Identify which cell holds the provided text, then report its (x, y) central coordinate. 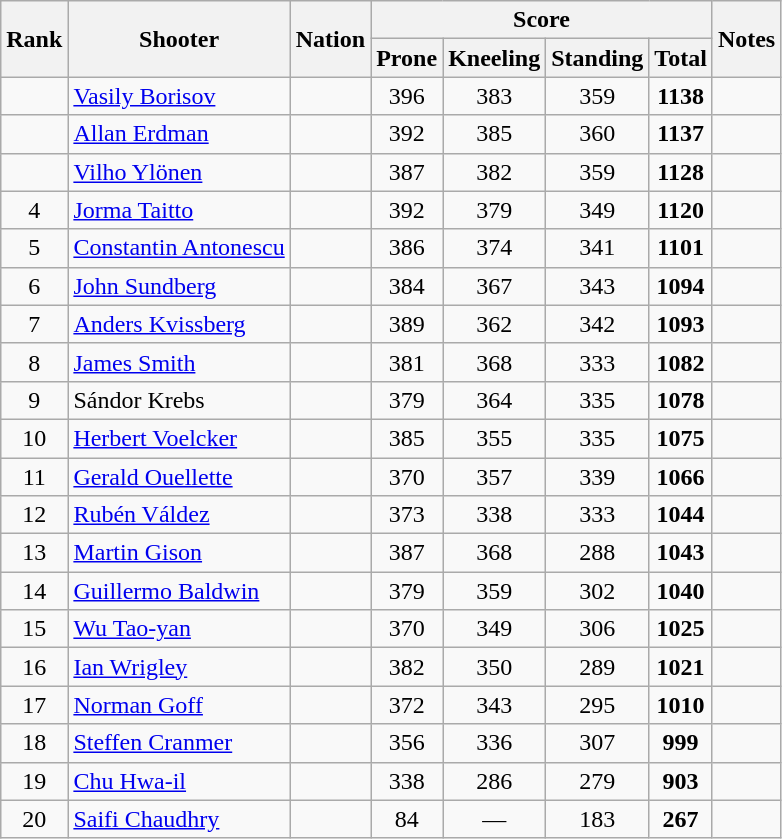
15 (34, 629)
342 (598, 324)
Martin Gison (179, 553)
386 (407, 248)
903 (681, 781)
341 (598, 248)
Total (681, 58)
Kneeling (494, 58)
Anders Kvissberg (179, 324)
20 (34, 819)
183 (598, 819)
Sándor Krebs (179, 400)
1120 (681, 210)
Rubén Váldez (179, 515)
Shooter (179, 39)
999 (681, 743)
1082 (681, 362)
389 (407, 324)
Constantin Antonescu (179, 248)
Ian Wrigley (179, 667)
10 (34, 438)
279 (598, 781)
288 (598, 553)
396 (407, 96)
1021 (681, 667)
307 (598, 743)
6 (34, 286)
1128 (681, 172)
1010 (681, 705)
373 (407, 515)
1094 (681, 286)
11 (34, 477)
1025 (681, 629)
267 (681, 819)
336 (494, 743)
Gerald Ouellette (179, 477)
1138 (681, 96)
381 (407, 362)
355 (494, 438)
5 (34, 248)
Score (542, 20)
1137 (681, 134)
295 (598, 705)
374 (494, 248)
364 (494, 400)
1044 (681, 515)
350 (494, 667)
360 (598, 134)
1093 (681, 324)
John Sundberg (179, 286)
Allan Erdman (179, 134)
Herbert Voelcker (179, 438)
Rank (34, 39)
Jorma Taitto (179, 210)
9 (34, 400)
14 (34, 591)
339 (598, 477)
1066 (681, 477)
362 (494, 324)
17 (34, 705)
16 (34, 667)
Saifi Chaudhry (179, 819)
7 (34, 324)
Vasily Borisov (179, 96)
Guillermo Baldwin (179, 591)
Steffen Cranmer (179, 743)
1078 (681, 400)
— (494, 819)
Notes (746, 39)
367 (494, 286)
1101 (681, 248)
372 (407, 705)
18 (34, 743)
12 (34, 515)
Wu Tao-yan (179, 629)
306 (598, 629)
289 (598, 667)
1075 (681, 438)
84 (407, 819)
384 (407, 286)
Prone (407, 58)
286 (494, 781)
Standing (598, 58)
356 (407, 743)
Nation (330, 39)
13 (34, 553)
302 (598, 591)
Vilho Ylönen (179, 172)
357 (494, 477)
383 (494, 96)
James Smith (179, 362)
8 (34, 362)
Norman Goff (179, 705)
1040 (681, 591)
19 (34, 781)
1043 (681, 553)
4 (34, 210)
Chu Hwa-il (179, 781)
